Detect which cell encompasses the target text, then output its [X, Y] center coordinate. 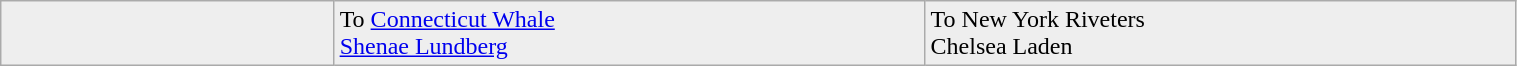
To New York RivetersChelsea Laden [1220, 34]
To Connecticut WhaleShenae Lundberg [630, 34]
